Find where the given text appears and provide that cell's center as (X, Y) coordinate. 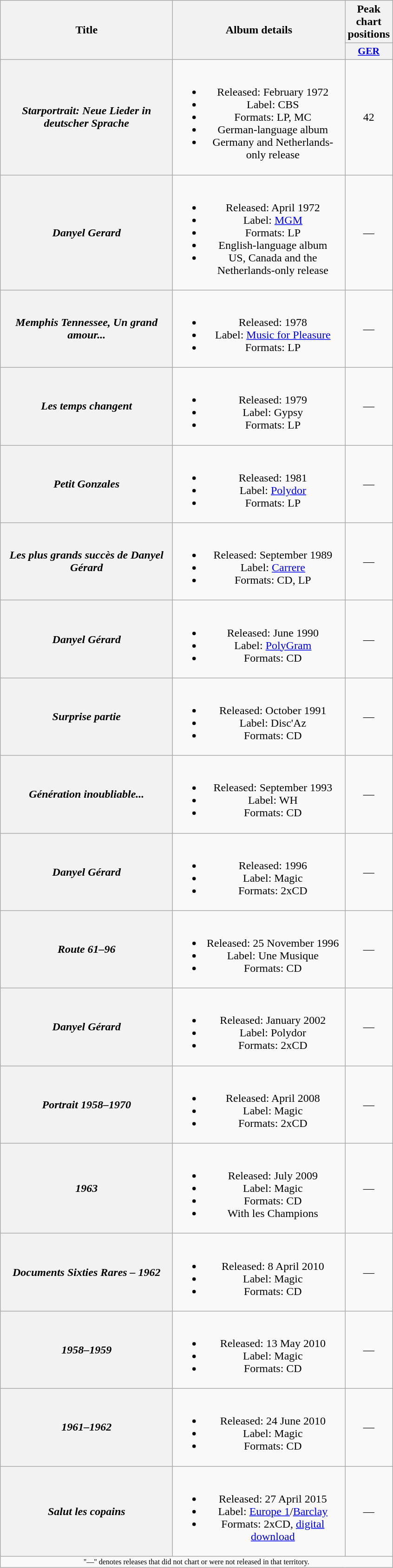
"—" denotes releases that did not chart or were not released in that territory. (196, 1562)
Released: February 1972Label: CBSFormats: LP, MCGerman-language albumGermany and Netherlands-only release (259, 117)
Released: 1996Label: MagicFormats: 2xCD (259, 872)
Les temps changent (86, 407)
1963 (86, 1188)
Released: January 2002Label: PolydorFormats: 2xCD (259, 1027)
Released: 13 May 2010Label: MagicFormats: CD (259, 1349)
Starportrait: Neue Lieder in deutscher Sprache (86, 117)
Released: 27 April 2015Label: Europe 1/BarclayFormats: 2xCD, digital download (259, 1511)
Released: April 1972Label: MGMFormats: LPEnglish-language albumUS, Canada and the Netherlands-only release (259, 232)
Album details (259, 30)
Released: October 1991Label: Disc'AzFormats: CD (259, 717)
42 (369, 117)
Released: 25 November 1996Label: Une MusiqueFormats: CD (259, 949)
Released: 1979Label: GypsyFormats: LP (259, 407)
Danyel Gerard (86, 232)
Released: June 1990Label: PolyGramFormats: CD (259, 639)
Salut les copains (86, 1511)
Released: July 2009Label: MagicFormats: CDWith les Champions (259, 1188)
Memphis Tennessee, Un grand amour... (86, 329)
1958–1959 (86, 1349)
Released: 24 June 2010Label: MagicFormats: CD (259, 1427)
Released: September 1989Label: CarrereFormats: CD, LP (259, 562)
Les plus grands succès de Danyel Gérard (86, 562)
1961–1962 (86, 1427)
Portrait 1958–1970 (86, 1104)
Surprise partie (86, 717)
GER (369, 52)
Petit Gonzales (86, 484)
Route 61–96 (86, 949)
Released: 1981Label: PolydorFormats: LP (259, 484)
Génération inoubliable... (86, 794)
Peak chartpositions (369, 22)
Documents Sixties Rares – 1962 (86, 1272)
Released: 1978Label: Music for PleasureFormats: LP (259, 329)
Title (86, 30)
Released: September 1993Label: WHFormats: CD (259, 794)
Released: 8 April 2010Label: MagicFormats: CD (259, 1272)
Released: April 2008Label: MagicFormats: 2xCD (259, 1104)
